Detect which cell encompasses the target text, then output its [x, y] center coordinate. 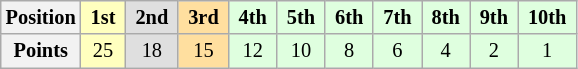
6 [397, 51]
2nd [152, 17]
9th [494, 17]
18 [152, 51]
4th [253, 17]
15 [203, 51]
5th [301, 17]
8 [349, 51]
12 [253, 51]
8th [446, 17]
Position [41, 17]
1st [104, 17]
6th [349, 17]
10th [547, 17]
Points [41, 51]
2 [494, 51]
25 [104, 51]
3rd [203, 17]
4 [446, 51]
7th [397, 17]
10 [301, 51]
1 [547, 51]
